Find where the given text appears and provide that cell's center as (X, Y) coordinate. 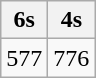
6s (24, 20)
4s (72, 20)
577 (24, 58)
776 (72, 58)
